Return the [x, y] coordinate for the center point of the cell that contains the specified text.  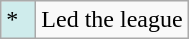
Led the league [112, 20]
* [18, 20]
